Capture the cell that displays the provided text and extract its [x, y] central coordinate. 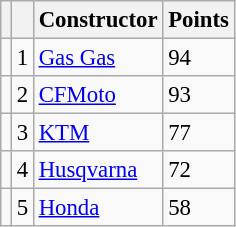
KTM [98, 133]
CFMoto [98, 95]
Husqvarna [98, 170]
93 [198, 95]
72 [198, 170]
2 [22, 95]
Constructor [98, 20]
5 [22, 208]
Gas Gas [98, 58]
3 [22, 133]
94 [198, 58]
77 [198, 133]
4 [22, 170]
Points [198, 20]
Honda [98, 208]
58 [198, 208]
1 [22, 58]
